Detect which cell encompasses the target text, then output its (X, Y) center coordinate. 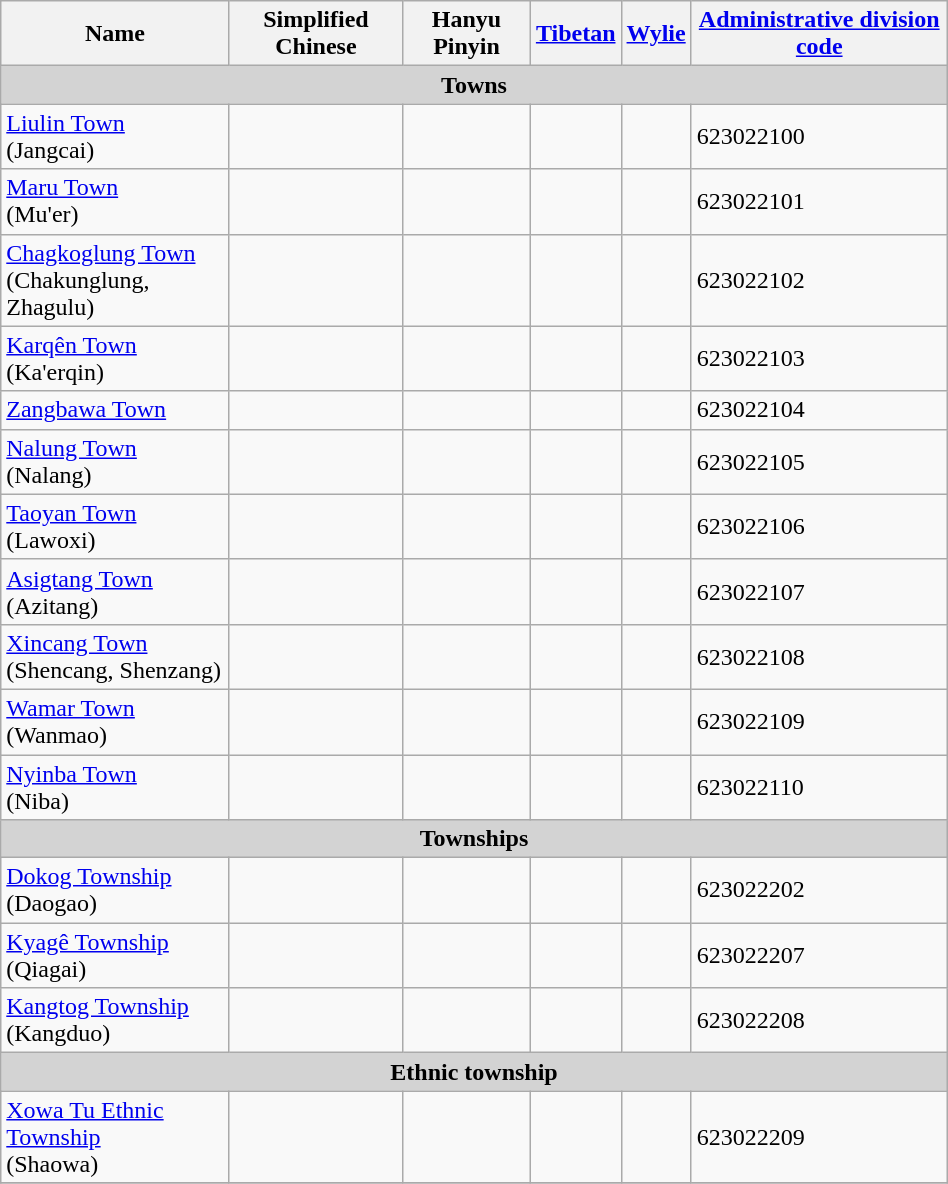
623022101 (819, 202)
Wamar Town(Wanmao) (116, 722)
623022100 (819, 136)
623022104 (819, 410)
623022109 (819, 722)
Administrative division code (819, 34)
Nyinba Town(Niba) (116, 786)
623022107 (819, 592)
623022202 (819, 890)
623022110 (819, 786)
Wylie (656, 34)
Simplified Chinese (316, 34)
Ethnic township (474, 1072)
623022207 (819, 956)
Chagkoglung Town(Chakunglung, Zhagulu) (116, 280)
623022208 (819, 1020)
Nalung Town(Nalang) (116, 462)
Liulin Town(Jangcai) (116, 136)
623022108 (819, 656)
Towns (474, 85)
Maru Town(Mu'er) (116, 202)
Taoyan Town(Lawoxi) (116, 526)
Xincang Town(Shencang, Shenzang) (116, 656)
623022209 (819, 1137)
623022105 (819, 462)
623022106 (819, 526)
Hanyu Pinyin (467, 34)
Karqên Town(Ka'erqin) (116, 358)
Townships (474, 839)
Zangbawa Town (116, 410)
Name (116, 34)
Tibetan (576, 34)
Dokog Township(Daogao) (116, 890)
Asigtang Town(Azitang) (116, 592)
623022102 (819, 280)
623022103 (819, 358)
Kyagê Township(Qiagai) (116, 956)
Kangtog Township(Kangduo) (116, 1020)
Xowa Tu Ethnic Township(Shaowa) (116, 1137)
